Scan for the cell matching the given text and deliver its [x, y] coordinate at center. 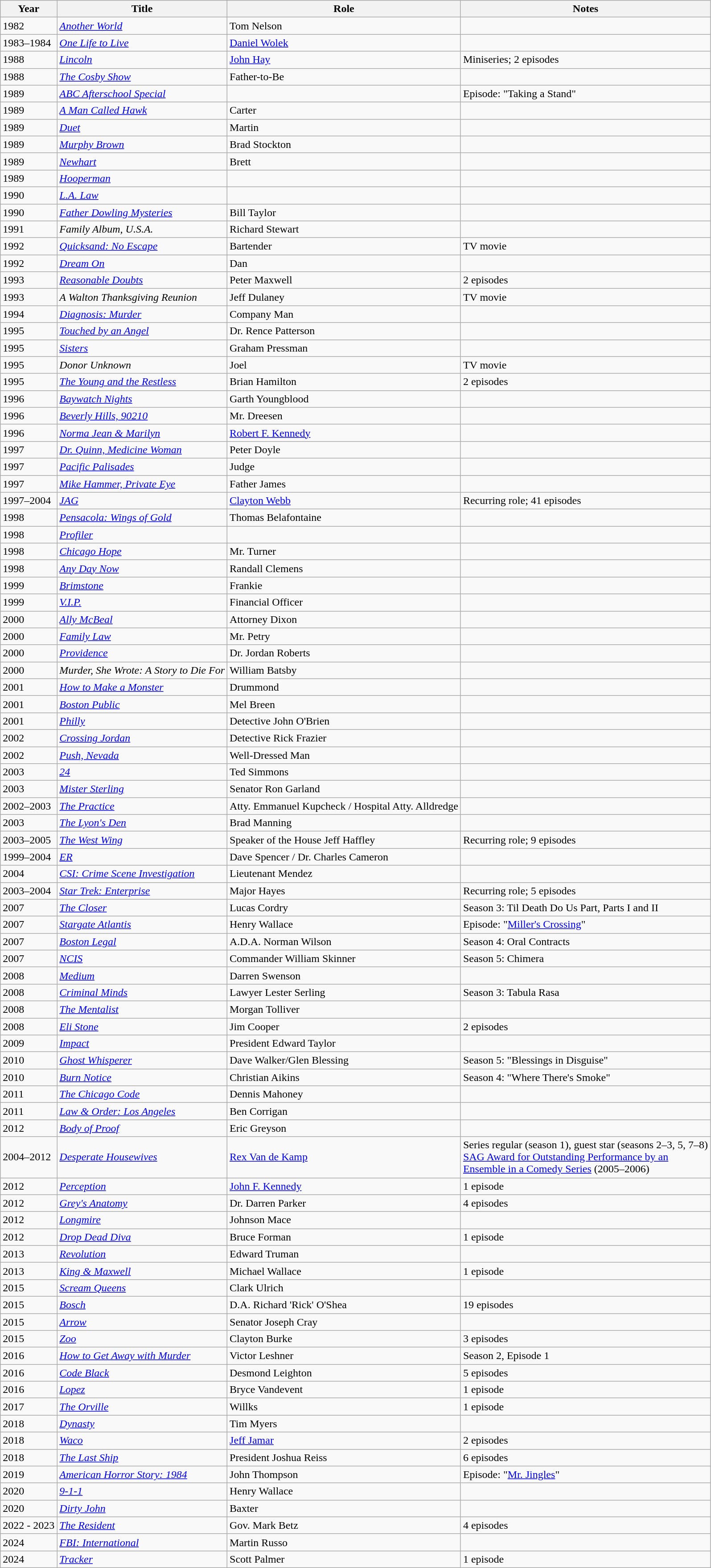
Bosch [142, 1305]
Series regular (season 1), guest star (seasons 2–3, 5, 7–8)SAG Award for Outstanding Performance by anEnsemble in a Comedy Series (2005–2006) [585, 1157]
Code Black [142, 1373]
Lawyer Lester Serling [344, 992]
American Horror Story: 1984 [142, 1474]
Newhart [142, 161]
Garth Youngblood [344, 399]
Scream Queens [142, 1288]
Episode: "Miller's Crossing" [585, 925]
L.A. Law [142, 195]
Longmire [142, 1220]
Ted Simmons [344, 772]
Burn Notice [142, 1077]
Murphy Brown [142, 144]
Murder, She Wrote: A Story to Die For [142, 670]
Baxter [344, 1508]
2022 - 2023 [29, 1525]
Ghost Whisperer [142, 1060]
Father-to-Be [344, 77]
How to Make a Monster [142, 687]
Norma Jean & Marilyn [142, 433]
The Orville [142, 1407]
Lieutenant Mendez [344, 874]
Brimstone [142, 585]
Brian Hamilton [344, 382]
Peter Maxwell [344, 280]
Graham Pressman [344, 348]
Gov. Mark Betz [344, 1525]
Season 5: Chimera [585, 958]
Another World [142, 26]
Dr. Jordan Roberts [344, 653]
Role [344, 9]
Family Album, U.S.A. [142, 229]
The Cosby Show [142, 77]
The Young and the Restless [142, 382]
Impact [142, 1044]
ABC Afterschool Special [142, 94]
ER [142, 857]
A Man Called Hawk [142, 111]
Family Law [142, 636]
Peter Doyle [344, 450]
Edward Truman [344, 1254]
Season 5: "Blessings in Disguise" [585, 1060]
Lincoln [142, 60]
Bartender [344, 246]
Mister Sterling [142, 789]
2019 [29, 1474]
NCIS [142, 958]
Dynasty [142, 1424]
President Edward Taylor [344, 1044]
Duet [142, 127]
Season 3: Til Death Do Us Part, Parts I and II [585, 908]
Dennis Mahoney [344, 1094]
Rex Van de Kamp [344, 1157]
The Closer [142, 908]
Major Hayes [344, 891]
Randall Clemens [344, 569]
Pensacola: Wings of Gold [142, 518]
Quicksand: No Escape [142, 246]
Well-Dressed Man [344, 755]
Jeff Dulaney [344, 297]
Brad Stockton [344, 144]
Clayton Webb [344, 501]
1999–2004 [29, 857]
Thomas Belafontaine [344, 518]
A Walton Thanksgiving Reunion [142, 297]
Detective John O'Brien [344, 721]
6 episodes [585, 1457]
2009 [29, 1044]
Law & Order: Los Angeles [142, 1111]
The Last Ship [142, 1457]
1991 [29, 229]
Detective Rick Frazier [344, 738]
Drummond [344, 687]
Tracker [142, 1559]
Atty. Emmanuel Kupcheck / Hospital Atty. Alldredge [344, 806]
Victor Leshner [344, 1356]
Michael Wallace [344, 1271]
Ally McBeal [142, 619]
The Mentalist [142, 1009]
Criminal Minds [142, 992]
Title [142, 9]
Johnson Mace [344, 1220]
2004 [29, 874]
Miniseries; 2 episodes [585, 60]
Daniel Wolek [344, 43]
Dr. Quinn, Medicine Woman [142, 450]
Carter [344, 111]
2002–2003 [29, 806]
William Batsby [344, 670]
Season 2, Episode 1 [585, 1356]
King & Maxwell [142, 1271]
Martin Russo [344, 1542]
Waco [142, 1441]
Jim Cooper [344, 1026]
Desmond Leighton [344, 1373]
Recurring role; 41 episodes [585, 501]
Bill Taylor [344, 213]
Mike Hammer, Private Eye [142, 483]
Philly [142, 721]
Frankie [344, 585]
Season 4: Oral Contracts [585, 942]
Notes [585, 9]
How to Get Away with Murder [142, 1356]
The Practice [142, 806]
Body of Proof [142, 1128]
V.I.P. [142, 602]
Willks [344, 1407]
Martin [344, 127]
Stargate Atlantis [142, 925]
Boston Public [142, 704]
JAG [142, 501]
Season 3: Tabula Rasa [585, 992]
Recurring role; 5 episodes [585, 891]
The Resident [142, 1525]
Financial Officer [344, 602]
Scott Palmer [344, 1559]
Bryce Vandevent [344, 1390]
Joel [344, 365]
Senator Ron Garland [344, 789]
Clayton Burke [344, 1339]
The West Wing [142, 840]
Lucas Cordry [344, 908]
1994 [29, 314]
1983–1984 [29, 43]
The Chicago Code [142, 1094]
2003–2004 [29, 891]
Episode: "Mr. Jingles" [585, 1474]
Tom Nelson [344, 26]
Drop Dead Diva [142, 1237]
Boston Legal [142, 942]
Arrow [142, 1322]
3 episodes [585, 1339]
Clark Ulrich [344, 1288]
John Hay [344, 60]
Commander William Skinner [344, 958]
A.D.A. Norman Wilson [344, 942]
Mr. Dreesen [344, 416]
1997–2004 [29, 501]
Sisters [142, 348]
Donor Unknown [142, 365]
Christian Aikins [344, 1077]
D.A. Richard 'Rick' O'Shea [344, 1305]
Brett [344, 161]
Dave Walker/Glen Blessing [344, 1060]
Bruce Forman [344, 1237]
Speaker of the House Jeff Haffley [344, 840]
Push, Nevada [142, 755]
Ben Corrigan [344, 1111]
Robert F. Kennedy [344, 433]
Baywatch Nights [142, 399]
Senator Joseph Cray [344, 1322]
Hooperman [142, 178]
24 [142, 772]
Medium [142, 975]
2017 [29, 1407]
Dr. Darren Parker [344, 1203]
Season 4: "Where There's Smoke" [585, 1077]
Tim Myers [344, 1424]
Eric Greyson [344, 1128]
Mr. Petry [344, 636]
President Joshua Reiss [344, 1457]
Richard Stewart [344, 229]
Judge [344, 467]
Beverly Hills, 90210 [142, 416]
Eli Stone [142, 1026]
Dr. Rence Patterson [344, 331]
Jeff Jamar [344, 1441]
Zoo [142, 1339]
Dan [344, 263]
FBI: International [142, 1542]
Star Trek: Enterprise [142, 891]
Profiler [142, 535]
The Lyon's Den [142, 823]
Morgan Tolliver [344, 1009]
Darren Swenson [344, 975]
Chicago Hope [142, 552]
One Life to Live [142, 43]
Father Dowling Mysteries [142, 213]
Brad Manning [344, 823]
Perception [142, 1186]
Mr. Turner [344, 552]
5 episodes [585, 1373]
CSI: Crime Scene Investigation [142, 874]
Crossing Jordan [142, 738]
Dirty John [142, 1508]
Father James [344, 483]
John F. Kennedy [344, 1186]
Desperate Housewives [142, 1157]
John Thompson [344, 1474]
Year [29, 9]
Episode: "Taking a Stand" [585, 94]
Any Day Now [142, 569]
Reasonable Doubts [142, 280]
Company Man [344, 314]
1982 [29, 26]
19 episodes [585, 1305]
Dream On [142, 263]
Diagnosis: Murder [142, 314]
Attorney Dixon [344, 619]
Dave Spencer / Dr. Charles Cameron [344, 857]
Mel Breen [344, 704]
Touched by an Angel [142, 331]
9-1-1 [142, 1491]
2003–2005 [29, 840]
Recurring role; 9 episodes [585, 840]
2004–2012 [29, 1157]
Pacific Palisades [142, 467]
Lopez [142, 1390]
Providence [142, 653]
Revolution [142, 1254]
Grey's Anatomy [142, 1203]
